Scan for the cell matching the given text and deliver its [X, Y] coordinate at center. 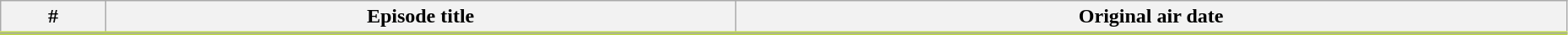
Episode title [420, 17]
# [53, 17]
Original air date [1150, 17]
